Provide the (X, Y) coordinate of the cell's center where the given text is located.  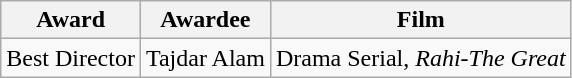
Best Director (71, 58)
Award (71, 20)
Awardee (205, 20)
Tajdar Alam (205, 58)
Drama Serial, Rahi-The Great (420, 58)
Film (420, 20)
